Determine the [x, y] coordinate at the center of the cell enclosing the given text.  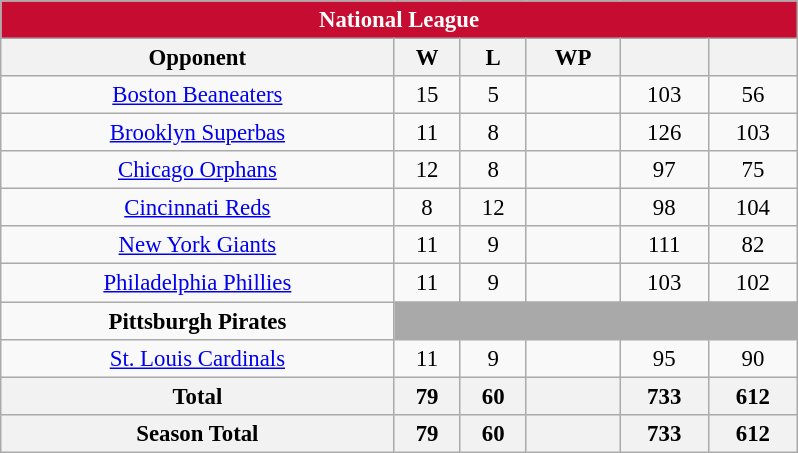
97 [664, 170]
98 [664, 208]
Cincinnati Reds [198, 208]
L [493, 57]
82 [754, 245]
Season Total [198, 433]
104 [754, 208]
111 [664, 245]
Boston Beaneaters [198, 95]
New York Giants [198, 245]
Chicago Orphans [198, 170]
126 [664, 133]
WP [573, 57]
90 [754, 358]
5 [493, 95]
95 [664, 358]
75 [754, 170]
Total [198, 396]
102 [754, 283]
W [427, 57]
Pittsburgh Pirates [198, 321]
Brooklyn Superbas [198, 133]
St. Louis Cardinals [198, 358]
56 [754, 95]
15 [427, 95]
National League [399, 20]
Philadelphia Phillies [198, 283]
Opponent [198, 57]
